Scan for the cell matching the given text and deliver its (X, Y) coordinate at center. 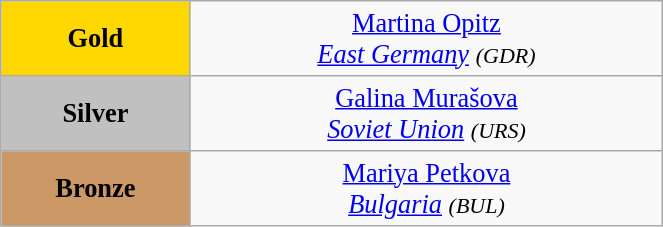
Bronze (96, 188)
Mariya PetkovaBulgaria (BUL) (426, 188)
Martina OpitzEast Germany (GDR) (426, 38)
Silver (96, 112)
Galina MurašovaSoviet Union (URS) (426, 112)
Gold (96, 38)
